Search for the cell housing the specified text and yield its (X, Y) center coordinate. 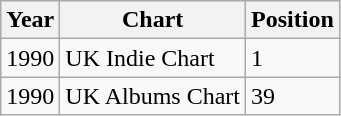
Chart (153, 20)
1 (293, 58)
Position (293, 20)
39 (293, 96)
UK Albums Chart (153, 96)
Year (30, 20)
UK Indie Chart (153, 58)
